From the cell containing the given text, extract its center point as [x, y] coordinate. 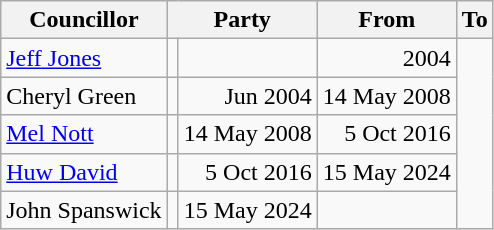
Party [242, 20]
Huw David [84, 172]
From [386, 20]
Jun 2004 [248, 96]
Councillor [84, 20]
To [474, 20]
Cheryl Green [84, 96]
John Spanswick [84, 210]
2004 [386, 58]
Mel Nott [84, 134]
Jeff Jones [84, 58]
